Determine the (x, y) coordinate at the center of the cell enclosing the given text.  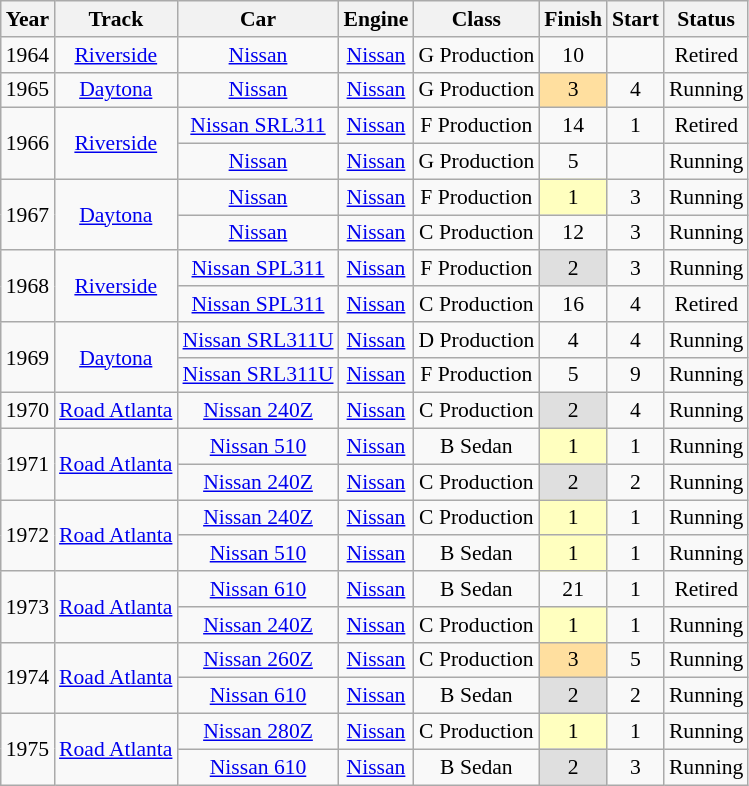
Car (258, 19)
Nissan 280Z (258, 732)
1972 (28, 536)
Year (28, 19)
Finish (573, 19)
1969 (28, 358)
Track (116, 19)
Class (476, 19)
Engine (376, 19)
Nissan SRL311 (258, 126)
16 (573, 304)
21 (573, 589)
1974 (28, 678)
1965 (28, 90)
12 (573, 233)
9 (636, 375)
1964 (28, 55)
1966 (28, 144)
1975 (28, 750)
Status (706, 19)
Nissan 260Z (258, 660)
1973 (28, 606)
D Production (476, 340)
10 (573, 55)
1971 (28, 464)
14 (573, 126)
1967 (28, 214)
1968 (28, 286)
Start (636, 19)
1970 (28, 411)
